Return the (x, y) coordinate for the center point of the cell that contains the specified text.  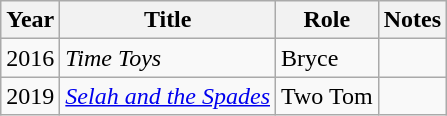
Year (30, 20)
Role (328, 20)
Two Tom (328, 96)
2016 (30, 58)
2019 (30, 96)
Time Toys (168, 58)
Notes (412, 20)
Selah and the Spades (168, 96)
Bryce (328, 58)
Title (168, 20)
